Identify which cell holds the provided text, then report its (X, Y) central coordinate. 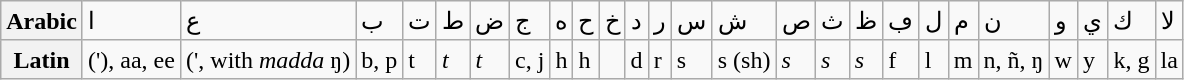
d (636, 59)
ج (529, 21)
r (660, 59)
la (1169, 59)
ل (934, 21)
ڢ (902, 21)
ر (660, 21)
l (934, 59)
ه (562, 21)
ا (131, 21)
k, g (1132, 59)
ص (796, 21)
ي (1092, 21)
b, p (380, 59)
c, j (529, 59)
ح (586, 21)
خ (612, 21)
و (1063, 21)
Latin (42, 59)
m (963, 59)
س (692, 21)
Arabic (42, 21)
د (636, 21)
n, ñ, ŋ (1014, 59)
y (1092, 59)
f (902, 59)
ط (453, 21)
ك (1132, 21)
ظ (866, 21)
(', with madda ŋ) (268, 59)
w (1063, 59)
ش (744, 21)
s (sh) (744, 59)
لا (1169, 21)
('), aa, ee (131, 59)
ض (490, 21)
م (963, 21)
ع (268, 21)
ث (833, 21)
ن (1014, 21)
ب (380, 21)
ت (420, 21)
